Provide the (X, Y) coordinate of the cell's center where the given text is located.  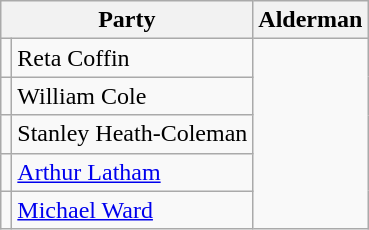
William Cole (132, 96)
Michael Ward (132, 210)
Arthur Latham (132, 172)
Alderman (310, 20)
Reta Coffin (132, 58)
Party (127, 20)
Stanley Heath-Coleman (132, 134)
